Identify which cell holds the provided text, then report its [X, Y] central coordinate. 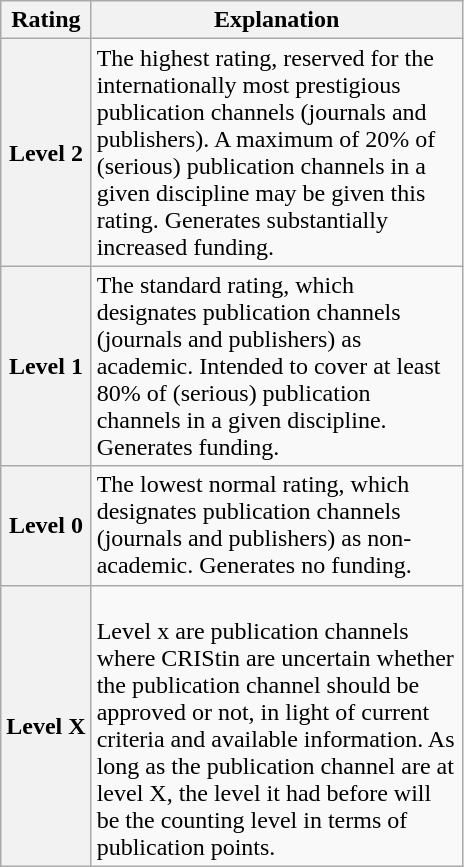
Rating [46, 20]
Level 2 [46, 152]
Level 1 [46, 366]
Explanation [276, 20]
Level 0 [46, 526]
The lowest normal rating, which designates publication channels (journals and publishers) as non-academic. Generates no funding. [276, 526]
Level X [46, 726]
